Extract the [x, y] coordinate from the center of the cell holding the provided text.  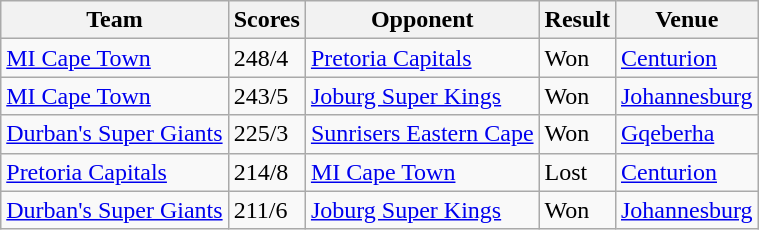
Lost [577, 172]
225/3 [266, 134]
Result [577, 20]
248/4 [266, 58]
Team [114, 20]
214/8 [266, 172]
243/5 [266, 96]
Venue [686, 20]
Sunrisers Eastern Cape [422, 134]
Opponent [422, 20]
Scores [266, 20]
211/6 [266, 210]
Gqeberha [686, 134]
